Return [x, y] of the center of cell containing provided text 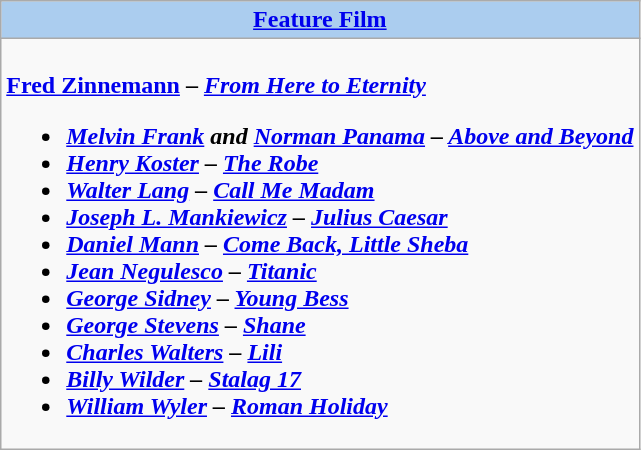
Feature Film [320, 20]
